Locate the cell with the specified text and output its [x, y] center coordinate. 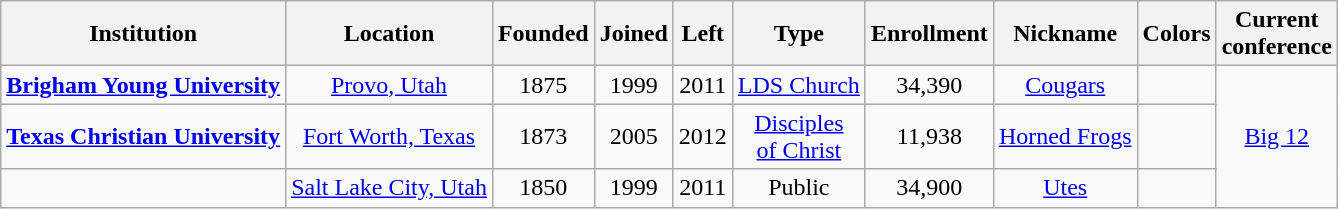
Currentconference [1276, 34]
Type [798, 34]
Provo, Utah [390, 85]
Location [390, 34]
Institution [144, 34]
Brigham Young University [144, 85]
Cougars [1065, 85]
Enrollment [929, 34]
2005 [634, 136]
Colors [1176, 34]
34,900 [929, 188]
Utes [1065, 188]
34,390 [929, 85]
Joined [634, 34]
Horned Frogs [1065, 136]
Fort Worth, Texas [390, 136]
2012 [702, 136]
Left [702, 34]
1875 [543, 85]
1850 [543, 188]
Nickname [1065, 34]
11,938 [929, 136]
Texas Christian University [144, 136]
Big 12 [1276, 136]
Salt Lake City, Utah [390, 188]
Disciplesof Christ [798, 136]
Founded [543, 34]
Public [798, 188]
LDS Church [798, 85]
1873 [543, 136]
